Determine the [x, y] coordinate at the center of the cell enclosing the given text.  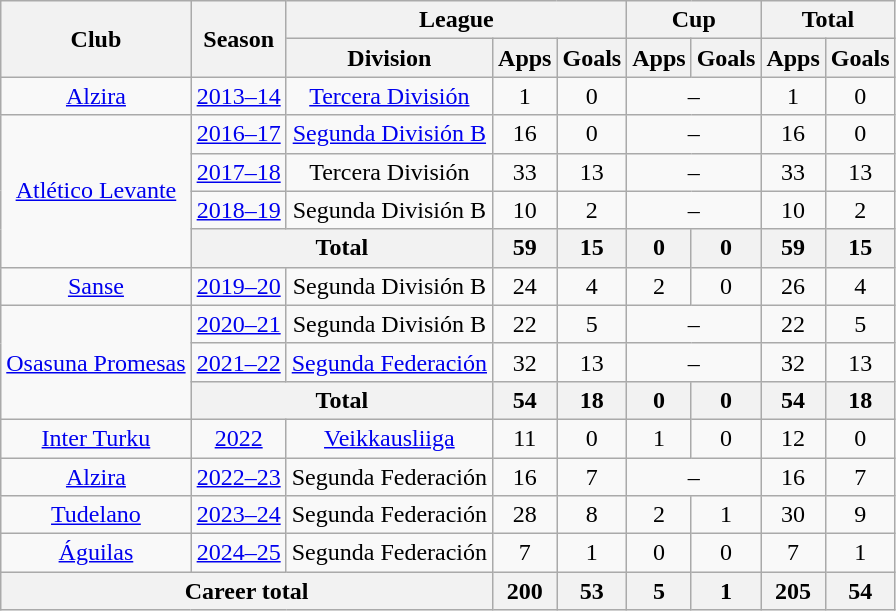
2020–21 [238, 324]
2023–24 [238, 515]
2013–14 [238, 96]
53 [592, 591]
24 [525, 286]
Sanse [96, 286]
2022–23 [238, 477]
Cup [694, 20]
Atlético Levante [96, 191]
11 [525, 438]
Veikkausliiga [389, 438]
2019–20 [238, 286]
Tudelano [96, 515]
9 [860, 515]
8 [592, 515]
28 [525, 515]
205 [793, 591]
Career total [247, 591]
2022 [238, 438]
2018–19 [238, 210]
Inter Turku [96, 438]
2016–17 [238, 134]
Division [389, 58]
Osasuna Promesas [96, 362]
26 [793, 286]
200 [525, 591]
2021–22 [238, 362]
Club [96, 39]
League [456, 20]
Águilas [96, 553]
2024–25 [238, 553]
Season [238, 39]
2017–18 [238, 172]
30 [793, 515]
12 [793, 438]
